Capture the cell that displays the provided text and extract its [X, Y] central coordinate. 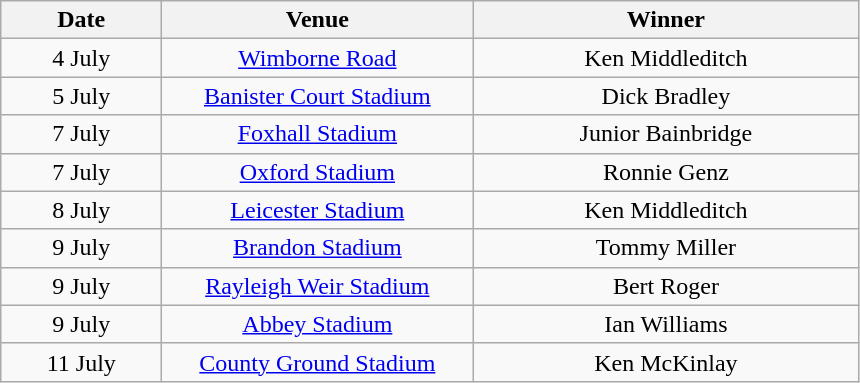
Wimborne Road [318, 58]
Ian Williams [666, 324]
5 July [82, 96]
8 July [82, 210]
Winner [666, 20]
Bert Roger [666, 286]
Ken McKinlay [666, 362]
County Ground Stadium [318, 362]
Ronnie Genz [666, 172]
Date [82, 20]
Leicester Stadium [318, 210]
Foxhall Stadium [318, 134]
Rayleigh Weir Stadium [318, 286]
Oxford Stadium [318, 172]
Banister Court Stadium [318, 96]
Junior Bainbridge [666, 134]
Tommy Miller [666, 248]
Venue [318, 20]
Abbey Stadium [318, 324]
11 July [82, 362]
4 July [82, 58]
Brandon Stadium [318, 248]
Dick Bradley [666, 96]
